Return the (X, Y) coordinate for the center point of the cell that contains the specified text.  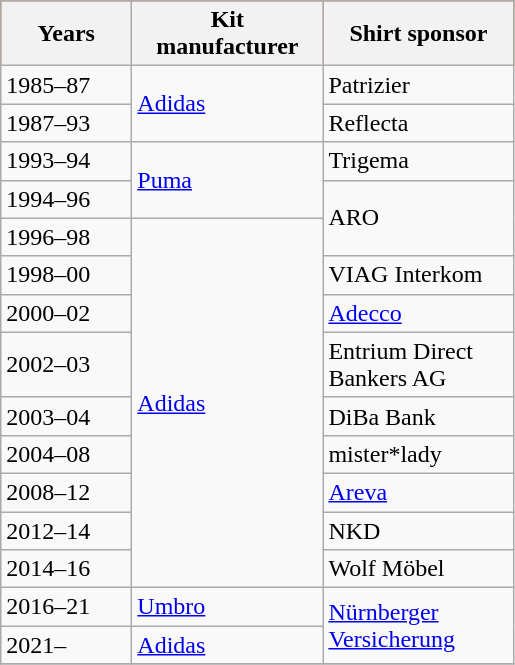
2000–02 (66, 313)
1994–96 (66, 199)
2012–14 (66, 531)
Entrium Direct Bankers AG (418, 364)
2016–21 (66, 607)
1998–00 (66, 275)
Umbro (228, 607)
Years (66, 34)
Adecco (418, 313)
2008–12 (66, 492)
Shirt sponsor (418, 34)
Reflecta (418, 123)
Trigema (418, 161)
ARO (418, 218)
VIAG Interkom (418, 275)
2014–16 (66, 569)
2003–04 (66, 416)
2002–03 (66, 364)
Patrizier (418, 85)
1993–94 (66, 161)
2004–08 (66, 454)
DiBa Bank (418, 416)
Puma (228, 180)
mister*lady (418, 454)
Nürnberger Versicherung (418, 626)
2021– (66, 645)
1987–93 (66, 123)
Areva (418, 492)
1985–87 (66, 85)
1996–98 (66, 237)
Wolf Möbel (418, 569)
NKD (418, 531)
Kit manufacturer (228, 34)
